Return the (x, y) coordinate for the center point of the cell that contains the specified text.  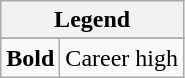
Legend (92, 20)
Bold (30, 58)
Career high (122, 58)
